Capture the cell that displays the provided text and extract its (X, Y) central coordinate. 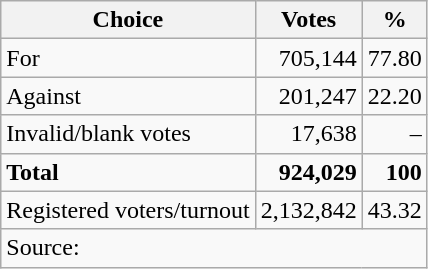
Invalid/blank votes (128, 134)
Votes (308, 20)
Registered voters/turnout (128, 210)
Against (128, 96)
% (394, 20)
17,638 (308, 134)
100 (394, 172)
22.20 (394, 96)
201,247 (308, 96)
For (128, 58)
Source: (214, 248)
43.32 (394, 210)
Total (128, 172)
77.80 (394, 58)
924,029 (308, 172)
– (394, 134)
Choice (128, 20)
705,144 (308, 58)
2,132,842 (308, 210)
